Scan for the cell matching the given text and deliver its [X, Y] coordinate at center. 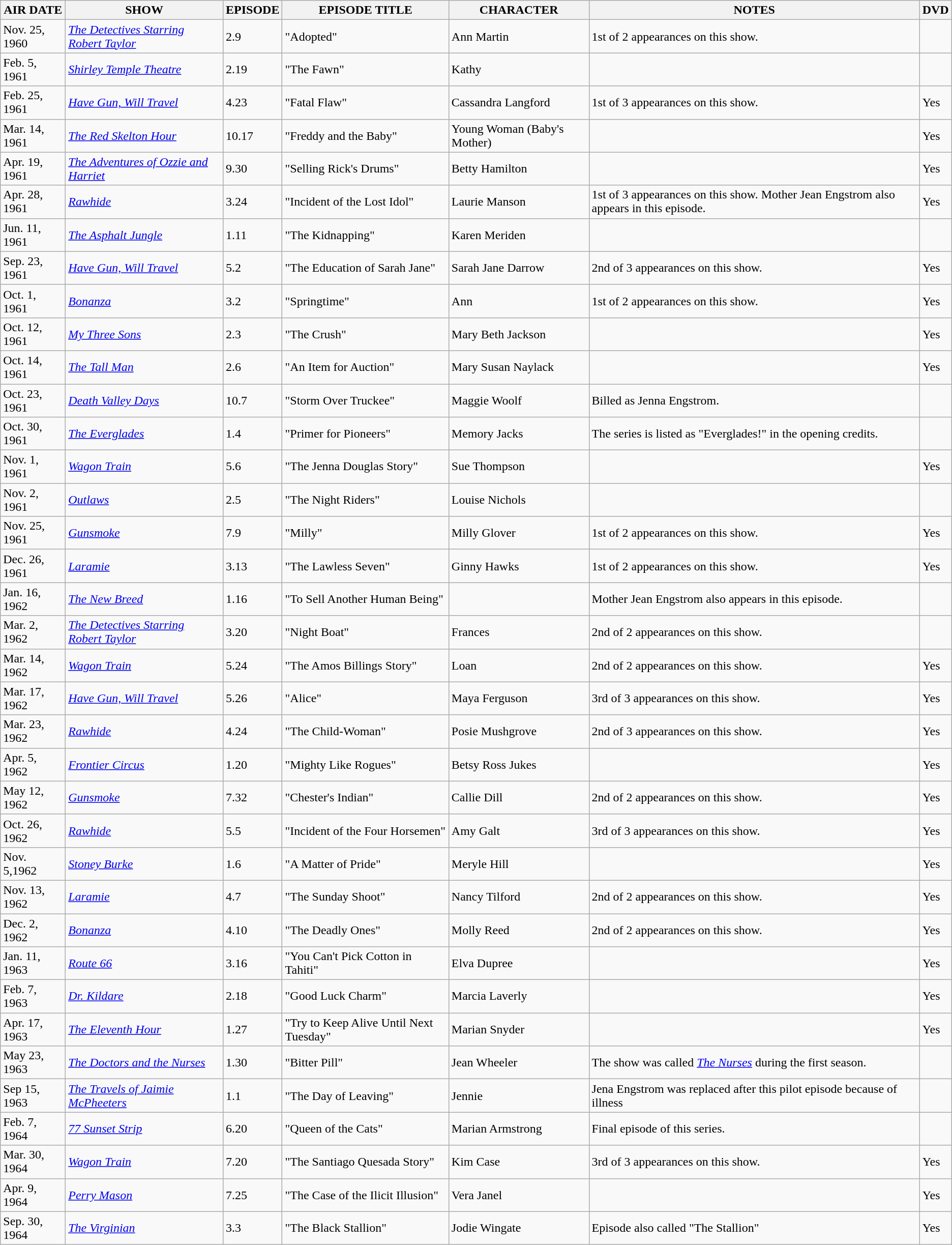
"Night Boat" [365, 632]
Apr. 17, 1963 [33, 1030]
"Bitter Pill" [365, 1062]
Apr. 19, 1961 [33, 169]
Billed as Jenna Engstrom. [754, 400]
5.6 [253, 467]
5.5 [253, 830]
"Alice" [365, 698]
Meryle Hill [519, 864]
"Springtime" [365, 301]
The Asphalt Jungle [144, 235]
Jun. 11, 1961 [33, 235]
"Freddy and the Baby" [365, 135]
Sep. 30, 1964 [33, 1228]
Nov. 1, 1961 [33, 467]
Nov. 2, 1961 [33, 500]
3.24 [253, 201]
The New Breed [144, 599]
7.32 [253, 798]
Mar. 23, 1962 [33, 732]
1.16 [253, 599]
Apr. 9, 1964 [33, 1195]
Mar. 2, 1962 [33, 632]
Jean Wheeler [519, 1062]
"Selling Rick's Drums" [365, 169]
Jena Engstrom was replaced after this pilot episode because of illness [754, 1096]
77 Sunset Strip [144, 1128]
Sue Thompson [519, 467]
10.7 [253, 400]
"The Amos Billings Story" [365, 665]
May 12, 1962 [33, 798]
"A Matter of Pride" [365, 864]
Molly Reed [519, 930]
"An Item for Auction" [365, 367]
Kim Case [519, 1162]
"Chester's Indian" [365, 798]
Sarah Jane Darrow [519, 268]
The series is listed as "Everglades!" in the opening credits. [754, 433]
3.16 [253, 964]
"You Can't Pick Cotton in Tahiti" [365, 964]
2.5 [253, 500]
3.13 [253, 566]
1.30 [253, 1062]
"Good Luck Charm" [365, 996]
7.9 [253, 533]
1st of 3 appearances on this show. Mother Jean Engstrom also appears in this episode. [754, 201]
Oct. 14, 1961 [33, 367]
Oct. 1, 1961 [33, 301]
2.6 [253, 367]
Louise Nichols [519, 500]
1st of 3 appearances on this show. [754, 103]
The Doctors and the Nurses [144, 1062]
"Adopted" [365, 37]
"The Child-Woman" [365, 732]
Milly Glover [519, 533]
Dr. Kildare [144, 996]
Oct. 30, 1961 [33, 433]
Dec. 2, 1962 [33, 930]
5.26 [253, 698]
Ginny Hawks [519, 566]
Outlaws [144, 500]
Vera Janel [519, 1195]
"The Fawn" [365, 69]
4.10 [253, 930]
2.9 [253, 37]
"The Day of Leaving" [365, 1096]
Marian Snyder [519, 1030]
Perry Mason [144, 1195]
1.11 [253, 235]
"The Crush" [365, 334]
Mother Jean Engstrom also appears in this episode. [754, 599]
Loan [519, 665]
Feb. 25, 1961 [33, 103]
Marian Armstrong [519, 1128]
3.2 [253, 301]
"Mighty Like Rogues" [365, 764]
Stoney Burke [144, 864]
"The Education of Sarah Jane" [365, 268]
The Eleventh Hour [144, 1030]
1.1 [253, 1096]
Nancy Tilford [519, 896]
Marcia Laverly [519, 996]
Posie Mushgrove [519, 732]
The Red Skelton Hour [144, 135]
Feb. 7, 1964 [33, 1128]
9.30 [253, 169]
10.17 [253, 135]
Frances [519, 632]
Elva Dupree [519, 964]
Death Valley Days [144, 400]
Nov. 5,1962 [33, 864]
6.20 [253, 1128]
NOTES [754, 10]
2.18 [253, 996]
3.3 [253, 1228]
Mary Beth Jackson [519, 334]
Ann [519, 301]
Jennie [519, 1096]
Nov. 25, 1960 [33, 37]
DVD [936, 10]
AIR DATE [33, 10]
Mar. 17, 1962 [33, 698]
Oct. 26, 1962 [33, 830]
"Incident of the Four Horsemen" [365, 830]
Kathy [519, 69]
1.6 [253, 864]
Final episode of this series. [754, 1128]
EPISODE [253, 10]
Mar. 14, 1962 [33, 665]
Memory Jacks [519, 433]
Dec. 26, 1961 [33, 566]
Feb. 7, 1963 [33, 996]
Maya Ferguson [519, 698]
"The Black Stallion" [365, 1228]
Apr. 5, 1962 [33, 764]
Mary Susan Naylack [519, 367]
Jodie Wingate [519, 1228]
"The Santiago Quesada Story" [365, 1162]
"The Kidnapping" [365, 235]
Mar. 14, 1961 [33, 135]
Frontier Circus [144, 764]
Episode also called "The Stallion" [754, 1228]
5.24 [253, 665]
"Primer for Pioneers" [365, 433]
4.7 [253, 896]
"Try to Keep Alive Until Next Tuesday" [365, 1030]
Sep. 23, 1961 [33, 268]
1.4 [253, 433]
4.24 [253, 732]
2.19 [253, 69]
May 23, 1963 [33, 1062]
2.3 [253, 334]
Callie Dill [519, 798]
Laurie Manson [519, 201]
1.20 [253, 764]
7.20 [253, 1162]
Amy Galt [519, 830]
Nov. 25, 1961 [33, 533]
Young Woman (Baby's Mother) [519, 135]
Route 66 [144, 964]
"The Deadly Ones" [365, 930]
1.27 [253, 1030]
"Milly" [365, 533]
SHOW [144, 10]
"The Lawless Seven" [365, 566]
"The Night Riders" [365, 500]
Sep 15, 1963 [33, 1096]
"Incident of the Lost Idol" [365, 201]
"The Jenna Douglas Story" [365, 467]
The Virginian [144, 1228]
Oct. 23, 1961 [33, 400]
The Travels of Jaimie McPheeters [144, 1096]
The Adventures of Ozzie and Harriet [144, 169]
The Tall Man [144, 367]
The Everglades [144, 433]
"Fatal Flaw" [365, 103]
Feb. 5, 1961 [33, 69]
Cassandra Langford [519, 103]
"Queen of the Cats" [365, 1128]
"Storm Over Truckee" [365, 400]
7.25 [253, 1195]
Karen Meriden [519, 235]
Maggie Woolf [519, 400]
EPISODE TITLE [365, 10]
"The Case of the Ilicit Illusion" [365, 1195]
My Three Sons [144, 334]
The show was called The Nurses during the first season. [754, 1062]
"The Sunday Shoot" [365, 896]
Betty Hamilton [519, 169]
Shirley Temple Theatre [144, 69]
Ann Martin [519, 37]
Jan. 11, 1963 [33, 964]
Mar. 30, 1964 [33, 1162]
Betsy Ross Jukes [519, 764]
Jan. 16, 1962 [33, 599]
5.2 [253, 268]
Nov. 13, 1962 [33, 896]
CHARACTER [519, 10]
"To Sell Another Human Being" [365, 599]
4.23 [253, 103]
Apr. 28, 1961 [33, 201]
3.20 [253, 632]
Oct. 12, 1961 [33, 334]
